Pinpoint the cell where the given text exists, returning its (x, y) midpoint coordinate. 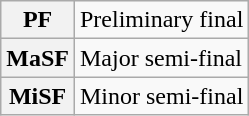
Major semi-final (161, 58)
MaSF (38, 58)
PF (38, 20)
Preliminary final (161, 20)
Minor semi-final (161, 96)
MiSF (38, 96)
